For the text-containing cell, return its midpoint in [x, y] coordinate format. 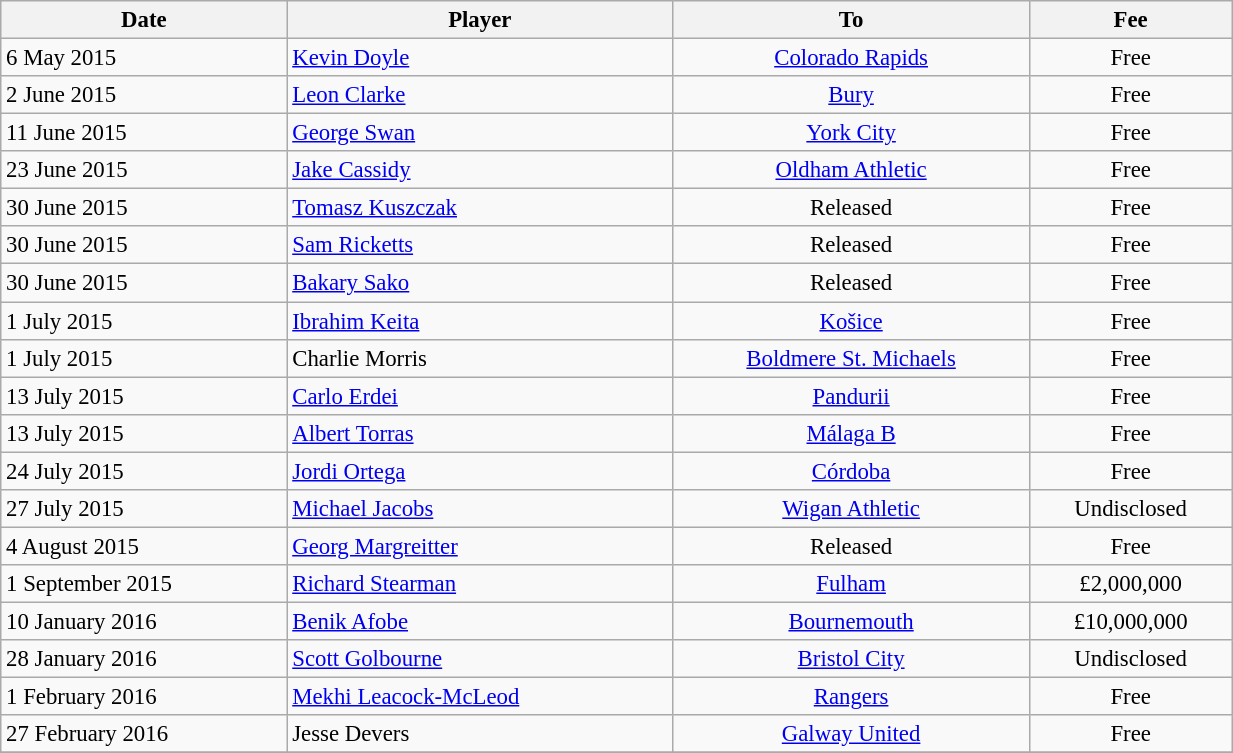
Fulham [852, 584]
Sam Ricketts [480, 245]
27 July 2015 [144, 509]
Player [480, 20]
28 January 2016 [144, 659]
£10,000,000 [1131, 621]
Košice [852, 321]
Benik Afobe [480, 621]
Ibrahim Keita [480, 321]
Mekhi Leacock-McLeod [480, 697]
Jordi Ortega [480, 471]
Galway United [852, 734]
11 June 2015 [144, 133]
Colorado Rapids [852, 58]
Málaga B [852, 433]
Carlo Erdei [480, 396]
Oldham Athletic [852, 170]
Wigan Athletic [852, 509]
2 June 2015 [144, 95]
Córdoba [852, 471]
1 September 2015 [144, 584]
6 May 2015 [144, 58]
Kevin Doyle [480, 58]
Date [144, 20]
Leon Clarke [480, 95]
Scott Golbourne [480, 659]
£2,000,000 [1131, 584]
Tomasz Kuszczak [480, 208]
Richard Stearman [480, 584]
10 January 2016 [144, 621]
Boldmere St. Michaels [852, 358]
Fee [1131, 20]
Pandurii [852, 396]
Michael Jacobs [480, 509]
4 August 2015 [144, 546]
Jesse Devers [480, 734]
Charlie Morris [480, 358]
George Swan [480, 133]
Bristol City [852, 659]
Jake Cassidy [480, 170]
Bury [852, 95]
To [852, 20]
Bakary Sako [480, 283]
27 February 2016 [144, 734]
Georg Margreitter [480, 546]
1 February 2016 [144, 697]
York City [852, 133]
23 June 2015 [144, 170]
24 July 2015 [144, 471]
Albert Torras [480, 433]
Bournemouth [852, 621]
Rangers [852, 697]
